Locate the cell with the specified text and output its [x, y] center coordinate. 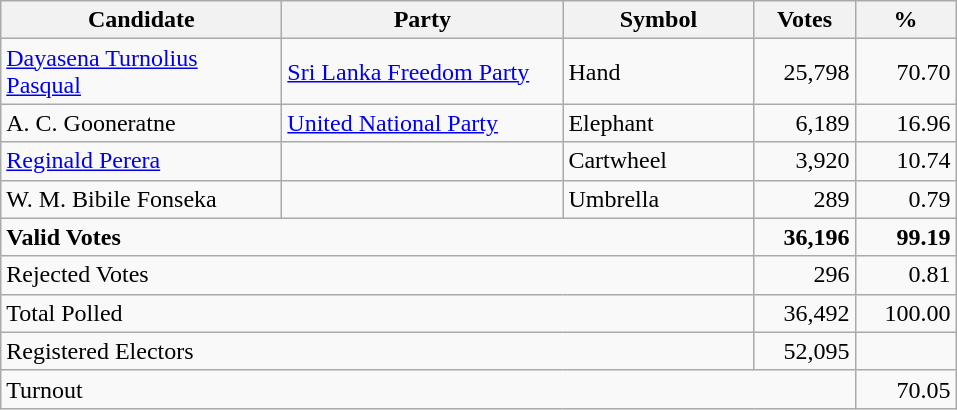
289 [804, 199]
Rejected Votes [378, 275]
A. C. Gooneratne [142, 123]
0.79 [906, 199]
Cartwheel [658, 161]
Elephant [658, 123]
99.19 [906, 237]
Total Polled [378, 313]
52,095 [804, 351]
Party [422, 20]
Candidate [142, 20]
Sri Lanka Freedom Party [422, 72]
25,798 [804, 72]
Reginald Perera [142, 161]
16.96 [906, 123]
Valid Votes [378, 237]
W. M. Bibile Fonseka [142, 199]
Symbol [658, 20]
Umbrella [658, 199]
Turnout [428, 389]
% [906, 20]
Registered Electors [378, 351]
0.81 [906, 275]
10.74 [906, 161]
United National Party [422, 123]
Dayasena Turnolius Pasqual [142, 72]
Hand [658, 72]
36,492 [804, 313]
6,189 [804, 123]
36,196 [804, 237]
100.00 [906, 313]
296 [804, 275]
70.70 [906, 72]
70.05 [906, 389]
Votes [804, 20]
3,920 [804, 161]
